Output the (X, Y) coordinate of the center of the cell containing the given text.  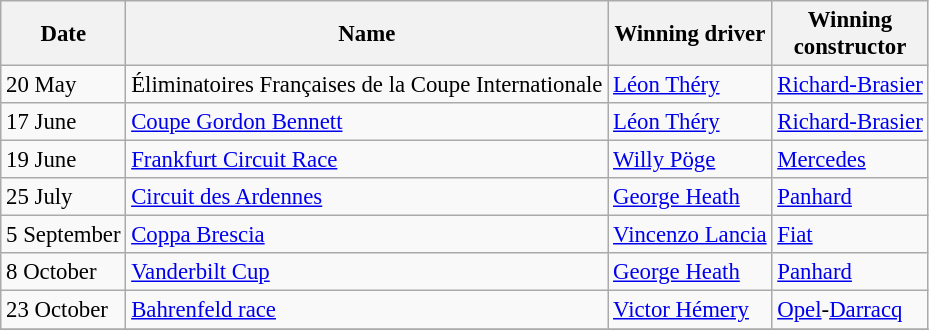
Date (64, 34)
Vanderbilt Cup (367, 273)
23 October (64, 310)
5 September (64, 235)
17 June (64, 122)
19 June (64, 160)
Winningconstructor (850, 34)
Circuit des Ardennes (367, 197)
Bahrenfeld race (367, 310)
Victor Hémery (690, 310)
Vincenzo Lancia (690, 235)
Fiat (850, 235)
Winning driver (690, 34)
25 July (64, 197)
Mercedes (850, 160)
Coupe Gordon Bennett (367, 122)
Opel-Darracq (850, 310)
Éliminatoires Françaises de la Coupe Internationale (367, 85)
Name (367, 34)
Frankfurt Circuit Race (367, 160)
Willy Pöge (690, 160)
8 October (64, 273)
Coppa Brescia (367, 235)
20 May (64, 85)
